For the text-containing cell, return its midpoint in [X, Y] coordinate format. 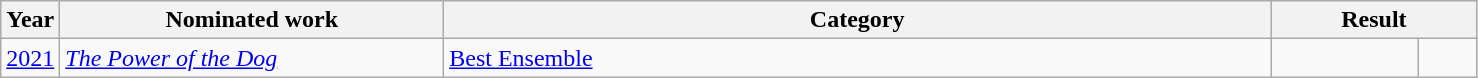
Best Ensemble [858, 58]
The Power of the Dog [252, 58]
Category [858, 20]
Result [1374, 20]
Nominated work [252, 20]
2021 [30, 58]
Year [30, 20]
